Return the [X, Y] coordinate for the center point of the cell that contains the specified text.  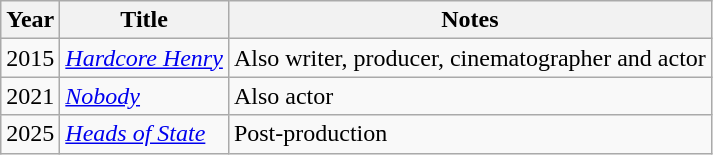
Hardcore Henry [144, 58]
Also actor [470, 96]
2015 [30, 58]
Also writer, producer, cinematographer and actor [470, 58]
Heads of State [144, 134]
Post-production [470, 134]
Year [30, 20]
Title [144, 20]
2025 [30, 134]
Notes [470, 20]
Nobody [144, 96]
2021 [30, 96]
